Pinpoint the cell where the given text exists, returning its (X, Y) midpoint coordinate. 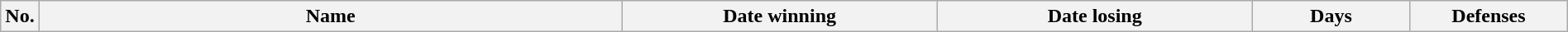
Days (1331, 16)
Name (331, 16)
Defenses (1489, 16)
Date winning (779, 16)
Date losing (1095, 16)
No. (20, 16)
